Locate the cell with the specified text and output its [X, Y] center coordinate. 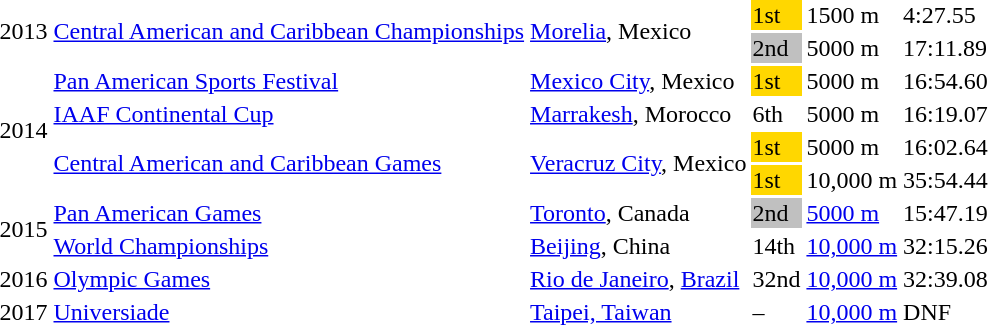
IAAF Continental Cup [289, 114]
Veracruz City, Mexico [638, 164]
Morelia, Mexico [638, 32]
Pan American Sports Festival [289, 81]
14th [776, 246]
World Championships [289, 246]
Central American and Caribbean Championships [289, 32]
Beijing, China [638, 246]
Mexico City, Mexico [638, 81]
Pan American Games [289, 213]
Central American and Caribbean Games [289, 164]
32nd [776, 279]
1500 m [852, 15]
Toronto, Canada [638, 213]
Marrakesh, Morocco [638, 114]
6th [776, 114]
Olympic Games [289, 279]
Rio de Janeiro, Brazil [638, 279]
